Return (x, y) of the center of cell containing provided text 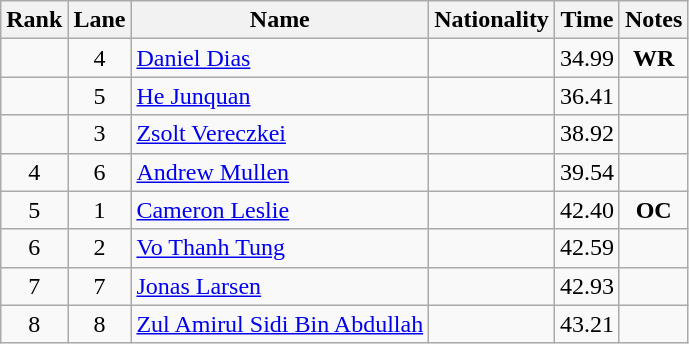
39.54 (586, 172)
Zul Amirul Sidi Bin Abdullah (280, 324)
Notes (653, 20)
3 (100, 134)
Rank (34, 20)
Andrew Mullen (280, 172)
Name (280, 20)
42.93 (586, 286)
OC (653, 210)
42.59 (586, 248)
Lane (100, 20)
36.41 (586, 96)
1 (100, 210)
Jonas Larsen (280, 286)
Vo Thanh Tung (280, 248)
Zsolt Vereczkei (280, 134)
Time (586, 20)
2 (100, 248)
Nationality (492, 20)
He Junquan (280, 96)
34.99 (586, 58)
38.92 (586, 134)
43.21 (586, 324)
Cameron Leslie (280, 210)
Daniel Dias (280, 58)
WR (653, 58)
42.40 (586, 210)
